Locate the cell with the specified text and output its [X, Y] center coordinate. 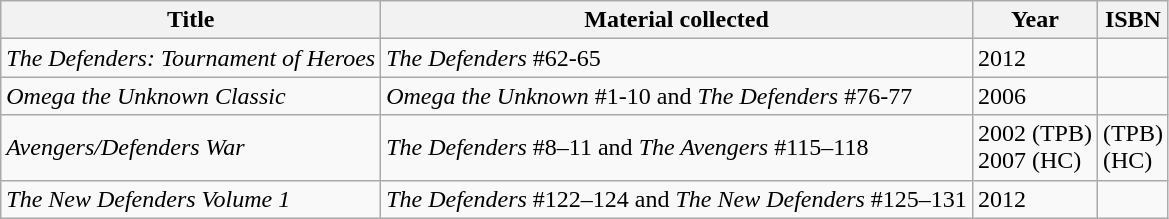
The Defenders: Tournament of Heroes [191, 58]
Title [191, 20]
The Defenders #8–11 and The Avengers #115–118 [677, 148]
Omega the Unknown #1-10 and The Defenders #76-77 [677, 96]
The Defenders #62-65 [677, 58]
The New Defenders Volume 1 [191, 199]
The Defenders #122–124 and The New Defenders #125–131 [677, 199]
Avengers/Defenders War [191, 148]
2006 [1034, 96]
Year [1034, 20]
(TPB) (HC) [1132, 148]
Material collected [677, 20]
ISBN [1132, 20]
Omega the Unknown Classic [191, 96]
2002 (TPB)2007 (HC) [1034, 148]
